Find where the given text appears and provide that cell's center as (X, Y) coordinate. 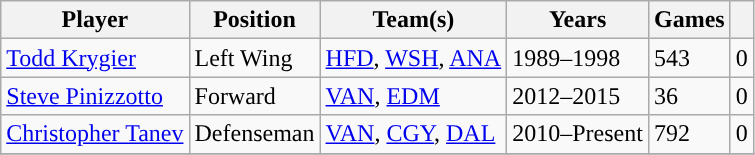
HFD, WSH, ANA (414, 58)
36 (689, 96)
Christopher Tanev (95, 134)
Player (95, 20)
Years (578, 20)
2012–2015 (578, 96)
Team(s) (414, 20)
VAN, CGY, DAL (414, 134)
792 (689, 134)
1989–1998 (578, 58)
Left Wing (254, 58)
Steve Pinizzotto (95, 96)
Position (254, 20)
543 (689, 58)
2010–Present (578, 134)
Todd Krygier (95, 58)
Forward (254, 96)
VAN, EDM (414, 96)
Games (689, 20)
Defenseman (254, 134)
